Detect which cell encompasses the target text, then output its [x, y] center coordinate. 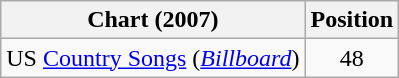
48 [352, 58]
US Country Songs (Billboard) [153, 58]
Chart (2007) [153, 20]
Position [352, 20]
